For the text-containing cell, return its midpoint in [X, Y] coordinate format. 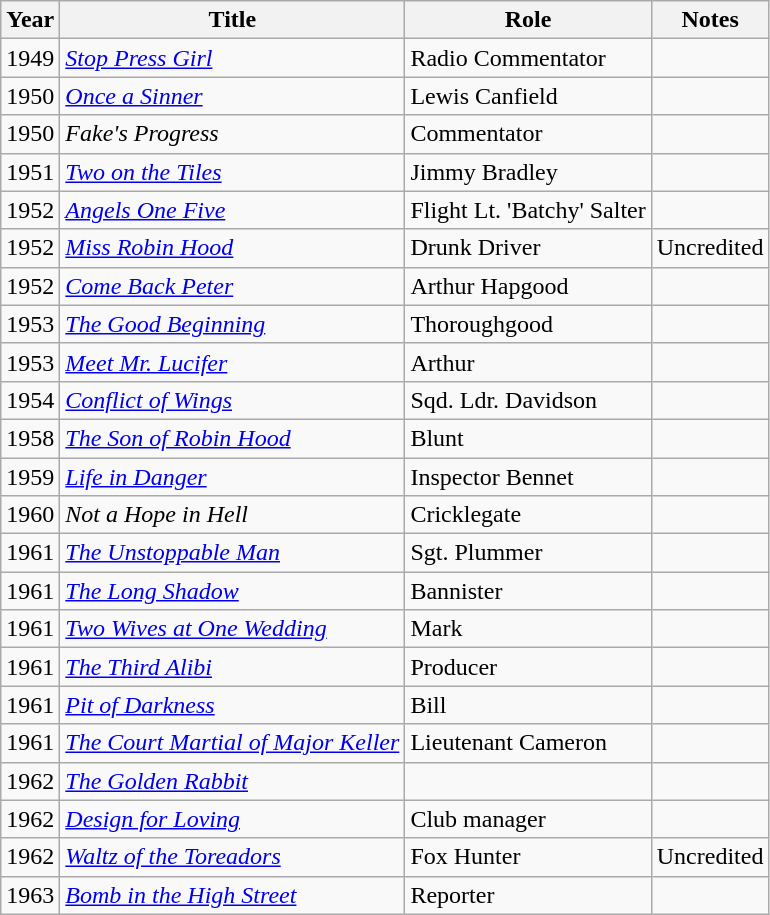
The Good Beginning [232, 324]
The Golden Rabbit [232, 781]
Miss Robin Hood [232, 248]
Arthur Hapgood [528, 286]
Two Wives at One Wedding [232, 629]
Producer [528, 667]
The Long Shadow [232, 591]
1949 [30, 58]
1959 [30, 477]
Bannister [528, 591]
Lewis Canfield [528, 96]
Design for Loving [232, 819]
1951 [30, 172]
Pit of Darkness [232, 705]
Sgt. Plummer [528, 553]
1954 [30, 400]
Drunk Driver [528, 248]
Radio Commentator [528, 58]
1958 [30, 438]
Jimmy Bradley [528, 172]
Blunt [528, 438]
Not a Hope in Hell [232, 515]
1960 [30, 515]
The Court Martial of Major Keller [232, 743]
Waltz of the Toreadors [232, 857]
Inspector Bennet [528, 477]
Sqd. Ldr. Davidson [528, 400]
Lieutenant Cameron [528, 743]
Bomb in the High Street [232, 895]
Commentator [528, 134]
Life in Danger [232, 477]
The Third Alibi [232, 667]
Stop Press Girl [232, 58]
Fake's Progress [232, 134]
Fox Hunter [528, 857]
1963 [30, 895]
Bill [528, 705]
Once a Sinner [232, 96]
Angels One Five [232, 210]
Reporter [528, 895]
The Son of Robin Hood [232, 438]
Cricklegate [528, 515]
The Unstoppable Man [232, 553]
Notes [710, 20]
Thoroughgood [528, 324]
Conflict of Wings [232, 400]
Role [528, 20]
Come Back Peter [232, 286]
Flight Lt. 'Batchy' Salter [528, 210]
Two on the Tiles [232, 172]
Year [30, 20]
Title [232, 20]
Arthur [528, 362]
Club manager [528, 819]
Mark [528, 629]
Meet Mr. Lucifer [232, 362]
